Search for the cell housing the specified text and yield its (X, Y) center coordinate. 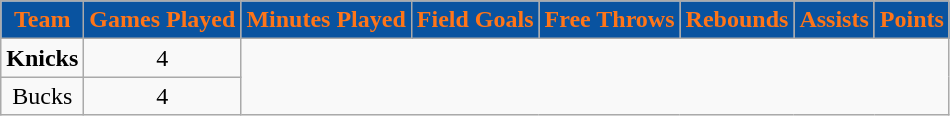
Field Goals (475, 20)
Minutes Played (326, 20)
Free Throws (610, 20)
Bucks (42, 96)
Rebounds (737, 20)
Points (912, 20)
Knicks (42, 58)
Games Played (162, 20)
Team (42, 20)
Assists (834, 20)
